Identify which cell holds the provided text, then report its [X, Y] central coordinate. 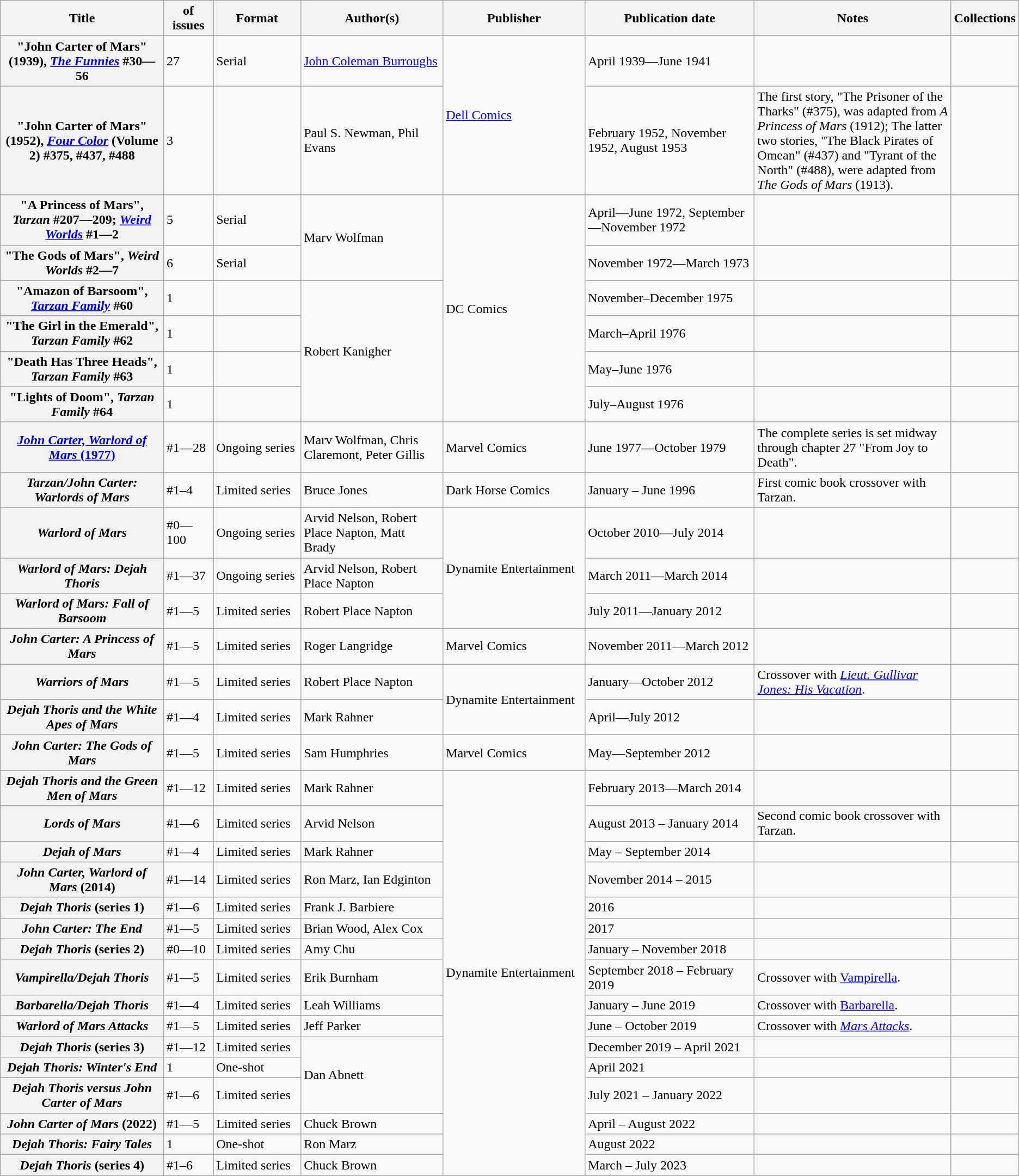
"John Carter of Mars" (1952), Four Color (Volume 2) #375, #437, #488 [82, 140]
"Lights of Doom", Tarzan Family #64 [82, 404]
July–August 1976 [670, 404]
Arvid Nelson, Robert Place Napton, Matt Brady [372, 532]
January – November 2018 [670, 949]
June 1977—October 1979 [670, 447]
January—October 2012 [670, 682]
August 2022 [670, 1144]
Publisher [514, 19]
First comic book crossover with Tarzan. [852, 490]
Frank J. Barbiere [372, 908]
Warlord of Mars: Fall of Barsoom [82, 611]
Crossover with Barbarella. [852, 1005]
Sam Humphries [372, 752]
#0—100 [188, 532]
5 [188, 220]
February 2013—March 2014 [670, 788]
March 2011—March 2014 [670, 575]
Ron Marz, Ian Edginton [372, 880]
Brian Wood, Alex Cox [372, 928]
Leah Williams [372, 1005]
2016 [670, 908]
Dejah Thoris: Fairy Tales [82, 1144]
Collections [985, 19]
Dark Horse Comics [514, 490]
#1–4 [188, 490]
Erik Burnham [372, 977]
May—September 2012 [670, 752]
April—June 1972, September—November 1972 [670, 220]
John Carter: The Gods of Mars [82, 752]
"John Carter of Mars" (1939), The Funnies #30—56 [82, 61]
Dejah Thoris (series 4) [82, 1165]
Amy Chu [372, 949]
October 2010—July 2014 [670, 532]
John Carter, Warlord of Mars (1977) [82, 447]
Dejah Thoris (series 3) [82, 1047]
Ron Marz [372, 1144]
November 2014 – 2015 [670, 880]
Second comic book crossover with Tarzan. [852, 823]
December 2019 – April 2021 [670, 1047]
Crossover with Lieut. Gullivar Jones: His Vacation. [852, 682]
September 2018 – February 2019 [670, 977]
April – August 2022 [670, 1124]
Roger Langridge [372, 647]
of issues [188, 19]
27 [188, 61]
April—July 2012 [670, 718]
Marv Wolfman, Chris Claremont, Peter Gillis [372, 447]
November 1972—March 1973 [670, 262]
Author(s) [372, 19]
#1–6 [188, 1165]
Dejah Thoris: Winter's End [82, 1068]
3 [188, 140]
"Amazon of Barsoom", Tarzan Family #60 [82, 298]
May–June 1976 [670, 369]
The complete series is set midway through chapter 27 "From Joy to Death". [852, 447]
"Death Has Three Heads", Tarzan Family #63 [82, 369]
Dejah Thoris (series 1) [82, 908]
Dejah Thoris and the Green Men of Mars [82, 788]
#1—14 [188, 880]
January – June 1996 [670, 490]
Arvid Nelson [372, 823]
Format [257, 19]
March – July 2023 [670, 1165]
Marv Wolfman [372, 237]
August 2013 – January 2014 [670, 823]
Vampirella/Dejah Thoris [82, 977]
John Carter of Mars (2022) [82, 1124]
May – September 2014 [670, 852]
March–April 1976 [670, 333]
John Carter: The End [82, 928]
Arvid Nelson, Robert Place Napton [372, 575]
Lords of Mars [82, 823]
Dejah Thoris (series 2) [82, 949]
Warlord of Mars [82, 532]
Notes [852, 19]
November–December 1975 [670, 298]
Jeff Parker [372, 1026]
Title [82, 19]
July 2011—January 2012 [670, 611]
July 2021 – January 2022 [670, 1095]
Paul S. Newman, Phil Evans [372, 140]
February 1952, November 1952, August 1953 [670, 140]
"The Gods of Mars", Weird Worlds #2—7 [82, 262]
Crossover with Vampirella. [852, 977]
April 1939—June 1941 [670, 61]
Publication date [670, 19]
Dell Comics [514, 115]
November 2011—March 2012 [670, 647]
January – June 2019 [670, 1005]
June – October 2019 [670, 1026]
Dejah Thoris and the White Apes of Mars [82, 718]
#1—37 [188, 575]
Warlord of Mars: Dejah Thoris [82, 575]
Dejah Thoris versus John Carter of Mars [82, 1095]
#1—28 [188, 447]
Dejah of Mars [82, 852]
"A Princess of Mars", Tarzan #207—209; Weird Worlds #1—2 [82, 220]
Bruce Jones [372, 490]
"The Girl in the Emerald", Tarzan Family #62 [82, 333]
Warlord of Mars Attacks [82, 1026]
John Coleman Burroughs [372, 61]
DC Comics [514, 308]
2017 [670, 928]
Tarzan/John Carter: Warlords of Mars [82, 490]
6 [188, 262]
Dan Abnett [372, 1075]
Barbarella/Dejah Thoris [82, 1005]
April 2021 [670, 1068]
Robert Kanigher [372, 351]
John Carter, Warlord of Mars (2014) [82, 880]
#0—10 [188, 949]
Crossover with Mars Attacks. [852, 1026]
Warriors of Mars [82, 682]
John Carter: A Princess of Mars [82, 647]
